Extract the [X, Y] coordinate from the center of the cell holding the provided text.  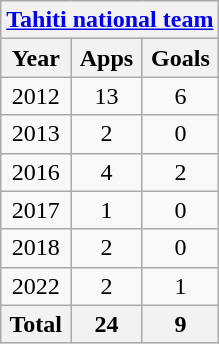
2022 [36, 286]
24 [106, 324]
4 [106, 172]
Apps [106, 58]
2016 [36, 172]
2018 [36, 248]
2017 [36, 210]
Total [36, 324]
9 [180, 324]
Tahiti national team [110, 20]
6 [180, 96]
2013 [36, 134]
2012 [36, 96]
13 [106, 96]
Year [36, 58]
Goals [180, 58]
